Locate the cell with the specified text and output its (x, y) center coordinate. 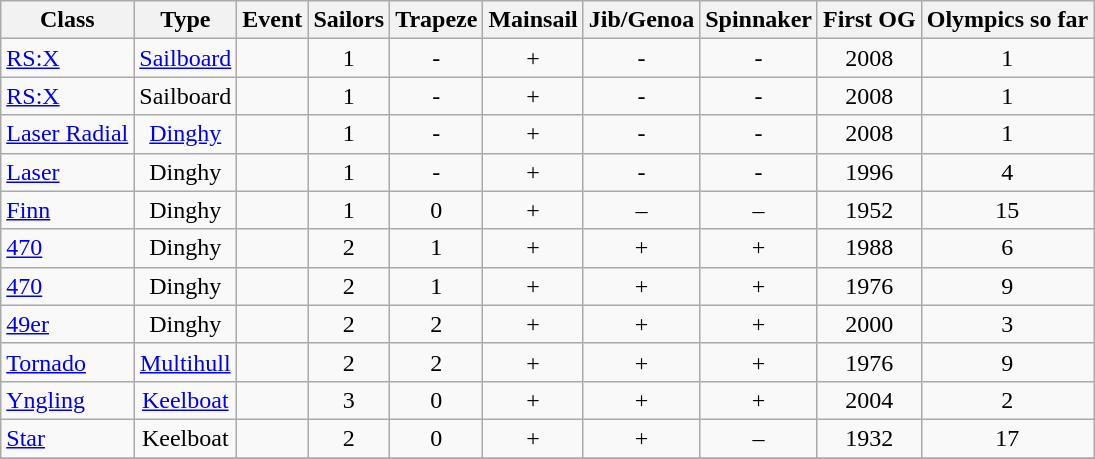
2000 (869, 324)
Tornado (68, 362)
1996 (869, 172)
Laser Radial (68, 134)
Yngling (68, 400)
Olympics so far (1007, 20)
4 (1007, 172)
1932 (869, 438)
1988 (869, 248)
Multihull (186, 362)
First OG (869, 20)
Star (68, 438)
Mainsail (533, 20)
17 (1007, 438)
2004 (869, 400)
Trapeze (436, 20)
Jib/Genoa (641, 20)
15 (1007, 210)
Type (186, 20)
Spinnaker (759, 20)
49er (68, 324)
6 (1007, 248)
Finn (68, 210)
Class (68, 20)
Event (272, 20)
1952 (869, 210)
Sailors (349, 20)
Laser (68, 172)
